Determine the [X, Y] coordinate at the center of the cell enclosing the given text.  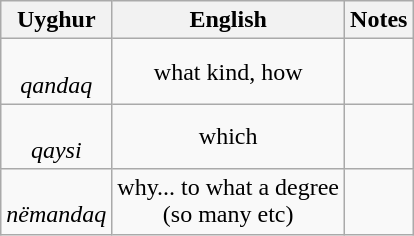
what kind, how [228, 72]
which [228, 136]
qandaq [56, 72]
why... to what a degree(so many etc) [228, 202]
English [228, 20]
qaysi [56, 136]
Uyghur [56, 20]
nëmandaq [56, 202]
Notes [379, 20]
